For the text-containing cell, return its midpoint in (X, Y) coordinate format. 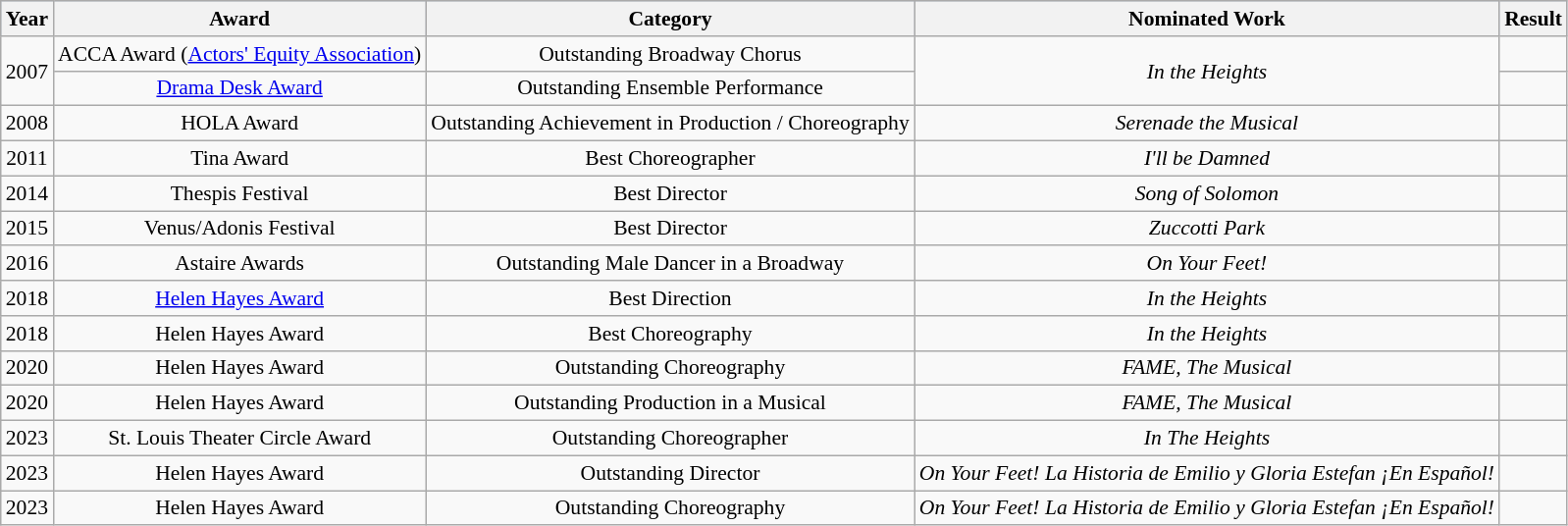
2014 (27, 193)
HOLA Award (239, 124)
Category (670, 19)
Drama Desk Award (239, 88)
Zuccotti Park (1207, 229)
Best Direction (670, 298)
Outstanding Director (670, 473)
Outstanding Male Dancer in a Broadway (670, 264)
Award (239, 19)
Best Choreography (670, 334)
Outstanding Production in a Musical (670, 403)
Best Choreographer (670, 159)
Outstanding Broadway Chorus (670, 54)
2015 (27, 229)
Year (27, 19)
Nominated Work (1207, 19)
Serenade the Musical (1207, 124)
St. Louis Theater Circle Award (239, 439)
Venus/Adonis Festival (239, 229)
Result (1533, 19)
2008 (27, 124)
In The Heights (1207, 439)
2007 (27, 71)
Tina Award (239, 159)
Outstanding Ensemble Performance (670, 88)
2016 (27, 264)
Outstanding Achievement in Production / Choreography (670, 124)
Thespis Festival (239, 193)
On Your Feet! (1207, 264)
Song of Solomon (1207, 193)
Astaire Awards (239, 264)
2011 (27, 159)
ACCA Award (Actors' Equity Association) (239, 54)
Outstanding Choreographer (670, 439)
I'll be Damned (1207, 159)
